Search for the cell housing the specified text and yield its [X, Y] center coordinate. 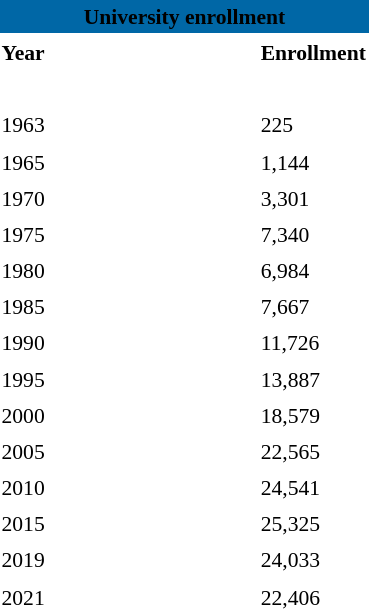
22,565 [314, 452]
2000 [128, 416]
6,984 [314, 270]
13,887 [314, 378]
7,340 [314, 234]
Enrollment [314, 52]
2010 [128, 488]
25,325 [314, 524]
2005 [128, 452]
1963 [128, 126]
2019 [128, 560]
1990 [128, 342]
1965 [128, 162]
Year [128, 52]
1970 [128, 198]
1985 [128, 306]
1,144 [314, 162]
1980 [128, 270]
1975 [128, 234]
24,541 [314, 488]
1995 [128, 378]
7,667 [314, 306]
225 [314, 126]
24,033 [314, 560]
18,579 [314, 416]
2015 [128, 524]
11,726 [314, 342]
University enrollment [184, 16]
3,301 [314, 198]
